Pinpoint the cell where the given text exists, returning its (X, Y) midpoint coordinate. 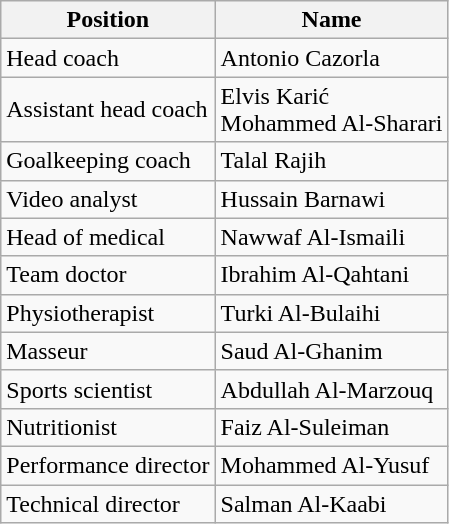
Sports scientist (108, 389)
Antonio Cazorla (332, 58)
Mohammed Al-Yusuf (332, 465)
Saud Al-Ghanim (332, 351)
Position (108, 20)
Abdullah Al-Marzouq (332, 389)
Salman Al-Kaabi (332, 503)
Nawwaf Al-Ismaili (332, 237)
Head coach (108, 58)
Technical director (108, 503)
Assistant head coach (108, 110)
Video analyst (108, 199)
Faiz Al-Suleiman (332, 427)
Masseur (108, 351)
Elvis Karić Mohammed Al-Sharari (332, 110)
Head of medical (108, 237)
Hussain Barnawi (332, 199)
Name (332, 20)
Goalkeeping coach (108, 161)
Ibrahim Al-Qahtani (332, 275)
Nutritionist (108, 427)
Turki Al-Bulaihi (332, 313)
Physiotherapist (108, 313)
Performance director (108, 465)
Team doctor (108, 275)
Talal Rajih (332, 161)
